Locate the cell with the specified text and output its [X, Y] center coordinate. 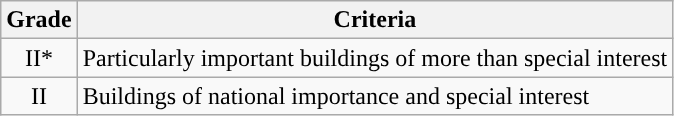
II [39, 96]
Criteria [375, 20]
Grade [39, 20]
II* [39, 58]
Particularly important buildings of more than special interest [375, 58]
Buildings of national importance and special interest [375, 96]
